Provide the [x, y] coordinate of the cell's center where the given text is located.  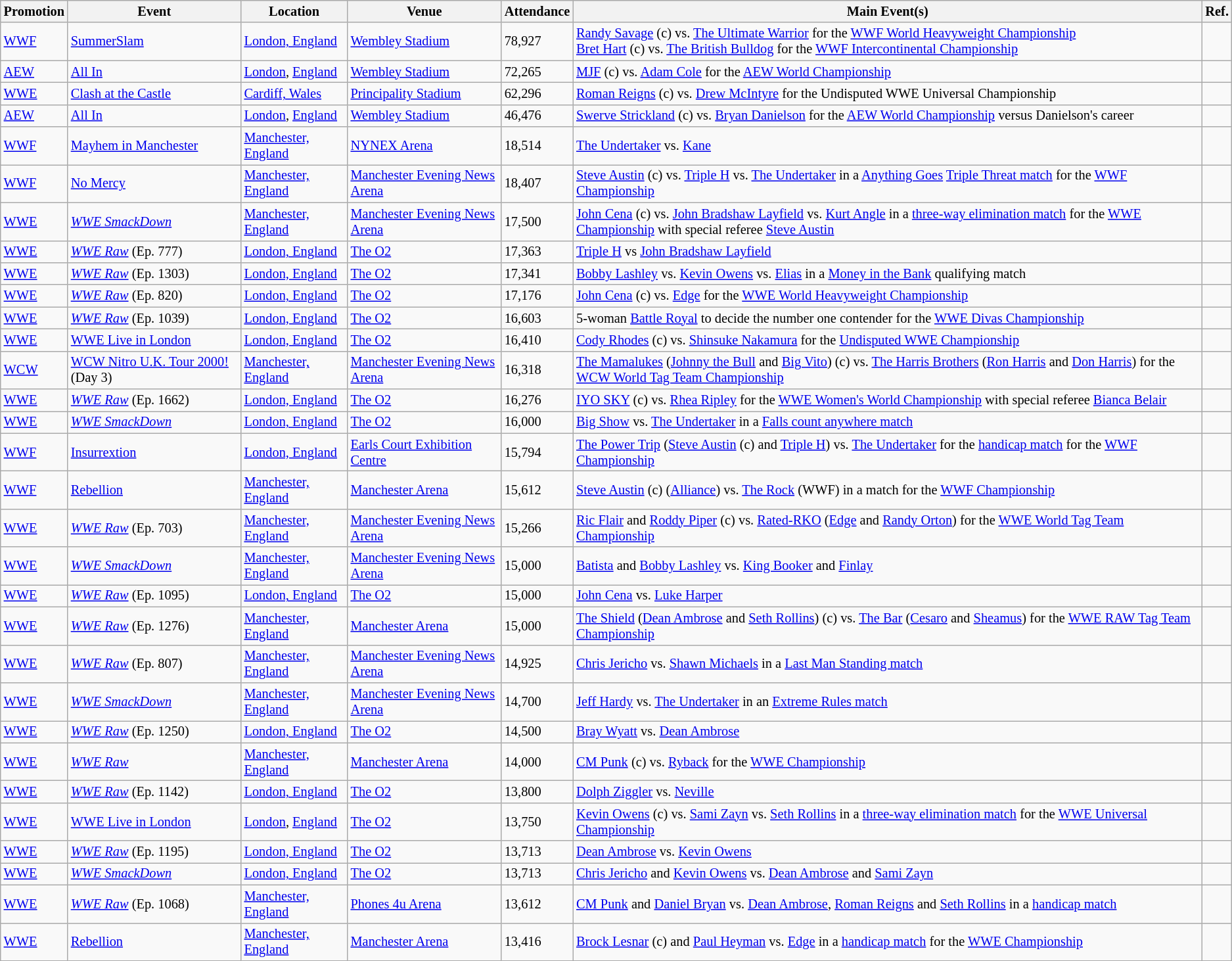
13,612 [537, 904]
Earls Court Exhibition Centre [424, 452]
WWE Raw [154, 762]
17,500 [537, 222]
WWE Raw (Ep. 1142) [154, 791]
WCW [34, 370]
Cardiff, Wales [294, 93]
16,276 [537, 400]
Mayhem in Manchester [154, 146]
Chris Jericho and Kevin Owens vs. Dean Ambrose and Sami Zayn [887, 874]
18,407 [537, 183]
17,363 [537, 252]
John Cena (c) vs. Edge for the WWE World Heavyweight Championship [887, 296]
MJF (c) vs. Adam Cole for the AEW World Championship [887, 72]
Dolph Ziggler vs. Neville [887, 791]
Steve Austin (c) (Alliance) vs. The Rock (WWF) in a match for the WWF Championship [887, 490]
Event [154, 11]
Clash at the Castle [154, 93]
14,000 [537, 762]
17,341 [537, 273]
John Cena (c) vs. John Bradshaw Layfield vs. Kurt Angle in a three-way elimination match for the WWE Championship with special referee Steve Austin [887, 222]
Triple H vs John Bradshaw Layfield [887, 252]
Insurrextion [154, 452]
Big Show vs. The Undertaker in a Falls count anywhere match [887, 422]
78,927 [537, 41]
CM Punk and Daniel Bryan vs. Dean Ambrose, Roman Reigns and Seth Rollins in a handicap match [887, 904]
Cody Rhodes (c) vs. Shinsuke Nakamura for the Undisputed WWE Championship [887, 340]
Kevin Owens (c) vs. Sami Zayn vs. Seth Rollins in a three-way elimination match for the WWE Universal Championship [887, 822]
WWE Raw (Ep. 777) [154, 252]
Steve Austin (c) vs. Triple H vs. The Undertaker in a Anything Goes Triple Threat match for the WWF Championship [887, 183]
CM Punk (c) vs. Ryback for the WWE Championship [887, 762]
5-woman Battle Royal to decide the number one contender for the WWE Divas Championship [887, 318]
WWE Raw (Ep. 1095) [154, 596]
WWE Raw (Ep. 1662) [154, 400]
14,500 [537, 732]
Phones 4u Arena [424, 904]
IYO SKY (c) vs. Rhea Ripley for the WWE Women's World Championship with special referee Bianca Belair [887, 400]
The Mamalukes (Johnny the Bull and Big Vito) (c) vs. The Harris Brothers (Ron Harris and Don Harris) for the WCW World Tag Team Championship [887, 370]
The Undertaker vs. Kane [887, 146]
Main Event(s) [887, 11]
16,410 [537, 340]
16,318 [537, 370]
Swerve Strickland (c) vs. Bryan Danielson for the AEW World Championship versus Danielson's career [887, 116]
15,612 [537, 490]
Principality Stadium [424, 93]
16,000 [537, 422]
WWE Raw (Ep. 1195) [154, 852]
No Mercy [154, 183]
18,514 [537, 146]
Bobby Lashley vs. Kevin Owens vs. Elias in a Money in the Bank qualifying match [887, 273]
WWE Raw (Ep. 703) [154, 528]
14,925 [537, 664]
72,265 [537, 72]
John Cena vs. Luke Harper [887, 596]
WCW Nitro U.K. Tour 2000! (Day 3) [154, 370]
Jeff Hardy vs. The Undertaker in an Extreme Rules match [887, 701]
13,800 [537, 791]
Bray Wyatt vs. Dean Ambrose [887, 732]
WWE Raw (Ep. 1303) [154, 273]
Dean Ambrose vs. Kevin Owens [887, 852]
WWE Raw (Ep. 820) [154, 296]
15,266 [537, 528]
16,603 [537, 318]
SummerSlam [154, 41]
WWE Raw (Ep. 1068) [154, 904]
The Power Trip (Steve Austin (c) and Triple H) vs. The Undertaker for the handicap match for the WWF Championship [887, 452]
46,476 [537, 116]
Venue [424, 11]
WWE Raw (Ep. 1276) [154, 626]
Ric Flair and Roddy Piper (c) vs. Rated-RKO (Edge and Randy Orton) for the WWE World Tag Team Championship [887, 528]
Location [294, 11]
WWE Raw (Ep. 807) [154, 664]
17,176 [537, 296]
Promotion [34, 11]
Roman Reigns (c) vs. Drew McIntyre for the Undisputed WWE Universal Championship [887, 93]
NYNEX Arena [424, 146]
WWE Raw (Ep. 1250) [154, 732]
Brock Lesnar (c) and Paul Heyman vs. Edge in a handicap match for the WWE Championship [887, 942]
15,794 [537, 452]
Chris Jericho vs. Shawn Michaels in a Last Man Standing match [887, 664]
13,750 [537, 822]
Ref. [1217, 11]
13,416 [537, 942]
The Shield (Dean Ambrose and Seth Rollins) (c) vs. The Bar (Cesaro and Sheamus) for the WWE RAW Tag Team Championship [887, 626]
WWE Raw (Ep. 1039) [154, 318]
62,296 [537, 93]
14,700 [537, 701]
Batista and Bobby Lashley vs. King Booker and Finlay [887, 566]
Attendance [537, 11]
